Provide the (x, y) coordinate of the cell's center where the given text is located.  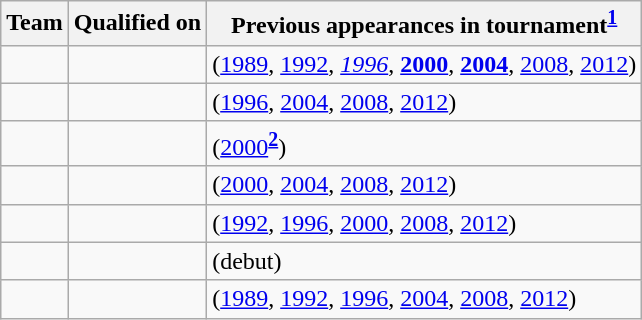
(2000, 2004, 2008, 2012) (424, 185)
Team (35, 24)
(20002) (424, 144)
(debut) (424, 261)
Previous appearances in tournament1 (424, 24)
(1989, 1992, 1996, 2000, 2004, 2008, 2012) (424, 64)
(1992, 1996, 2000, 2008, 2012) (424, 223)
(1989, 1992, 1996, 2004, 2008, 2012) (424, 299)
(1996, 2004, 2008, 2012) (424, 102)
Qualified on (137, 24)
